Output the (x, y) coordinate of the center of the cell containing the given text.  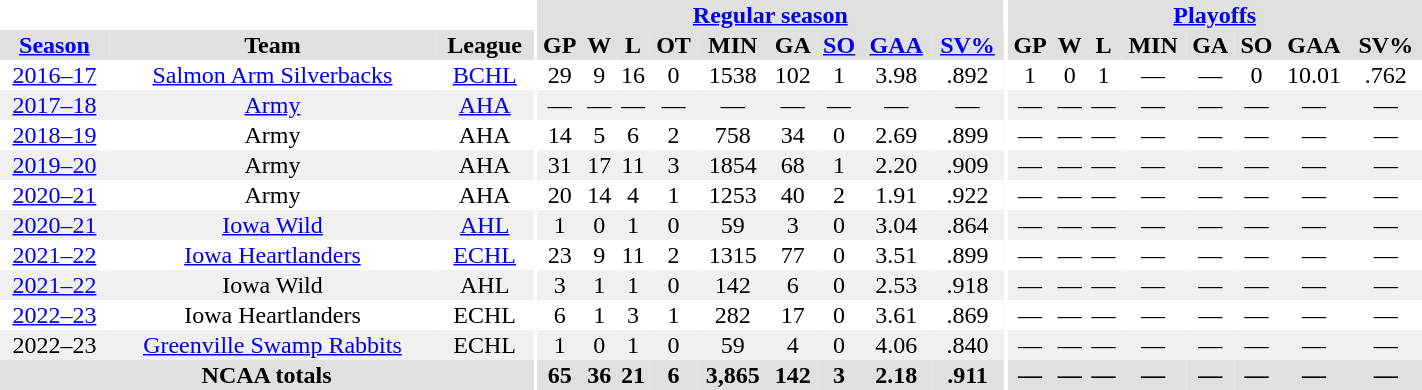
2.69 (896, 135)
65 (560, 375)
OT (674, 45)
2016–17 (54, 75)
Season (54, 45)
36 (599, 375)
21 (633, 375)
.922 (967, 195)
5 (599, 135)
2018–19 (54, 135)
3.98 (896, 75)
1854 (732, 165)
68 (792, 165)
282 (732, 315)
.840 (967, 345)
.869 (967, 315)
3.51 (896, 255)
29 (560, 75)
2017–18 (54, 105)
34 (792, 135)
1538 (732, 75)
.762 (1386, 75)
League (484, 45)
Team (272, 45)
16 (633, 75)
77 (792, 255)
1315 (732, 255)
40 (792, 195)
2019–20 (54, 165)
.918 (967, 285)
1253 (732, 195)
.892 (967, 75)
NCAA totals (266, 375)
3,865 (732, 375)
102 (792, 75)
758 (732, 135)
1.91 (896, 195)
.911 (967, 375)
23 (560, 255)
BCHL (484, 75)
3.04 (896, 225)
2.53 (896, 285)
Regular season (770, 15)
2.18 (896, 375)
Greenville Swamp Rabbits (272, 345)
.909 (967, 165)
10.01 (1314, 75)
3.61 (896, 315)
Salmon Arm Silverbacks (272, 75)
2.20 (896, 165)
Playoffs (1214, 15)
.864 (967, 225)
31 (560, 165)
4.06 (896, 345)
20 (560, 195)
